Search for the cell housing the specified text and yield its [x, y] center coordinate. 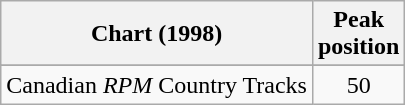
50 [358, 85]
Peakposition [358, 34]
Canadian RPM Country Tracks [157, 85]
Chart (1998) [157, 34]
